Capture the cell that displays the provided text and extract its [X, Y] central coordinate. 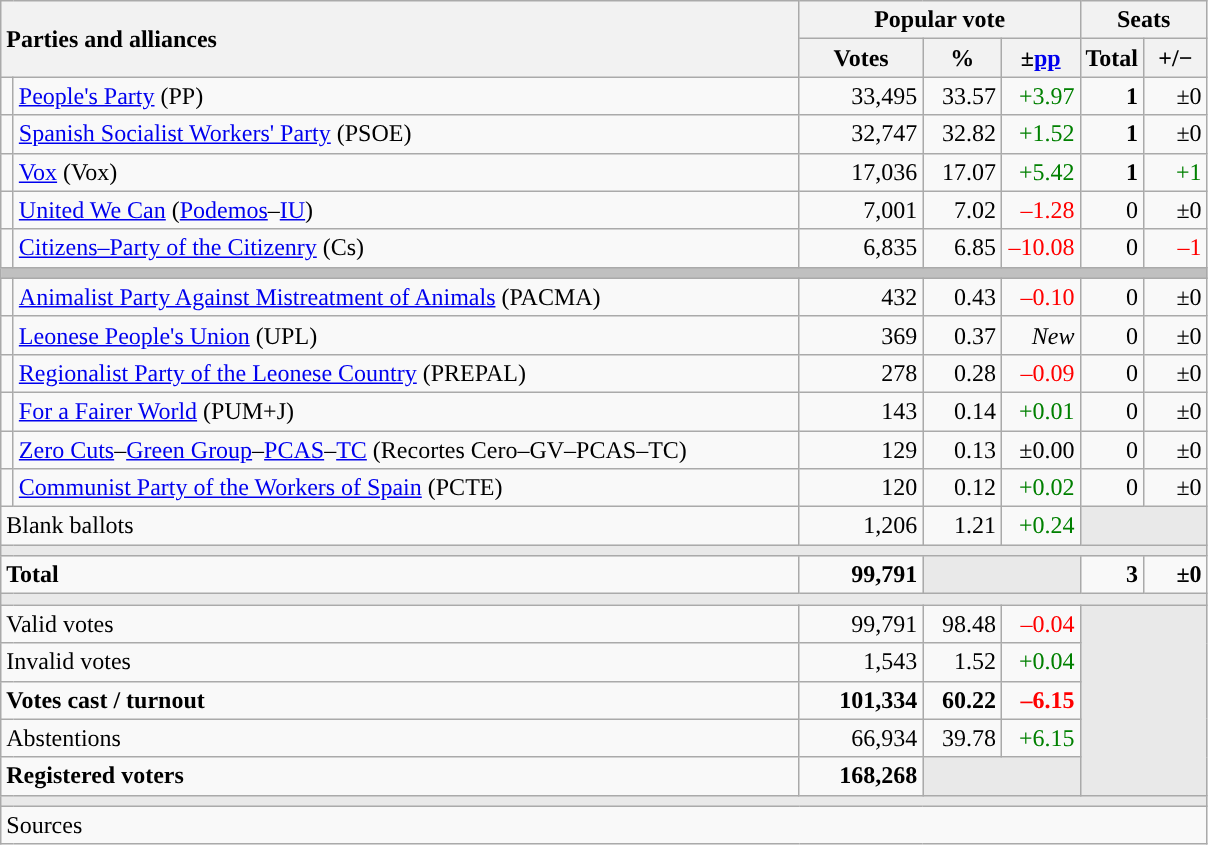
0.43 [962, 297]
432 [861, 297]
Leonese People's Union (UPL) [406, 335]
+1.52 [1040, 134]
143 [861, 411]
Blank ballots [400, 526]
7.02 [962, 210]
±pp [1040, 58]
–1.28 [1040, 210]
+6.15 [1040, 738]
% [962, 58]
101,334 [861, 700]
–0.10 [1040, 297]
–0.09 [1040, 373]
33.57 [962, 96]
Abstentions [400, 738]
0.13 [962, 449]
±0.00 [1040, 449]
1.21 [962, 526]
New [1040, 335]
17,036 [861, 172]
–0.04 [1040, 624]
+1 [1176, 172]
7,001 [861, 210]
Citizens–Party of the Citizenry (Cs) [406, 248]
32.82 [962, 134]
–6.15 [1040, 700]
32,747 [861, 134]
Zero Cuts–Green Group–PCAS–TC (Recortes Cero–GV–PCAS–TC) [406, 449]
Votes cast / turnout [400, 700]
United We Can (Podemos–IU) [406, 210]
6,835 [861, 248]
Sources [604, 825]
–1 [1176, 248]
60.22 [962, 700]
1.52 [962, 662]
Invalid votes [400, 662]
For a Fairer World (PUM+J) [406, 411]
6.85 [962, 248]
278 [861, 373]
Spanish Socialist Workers' Party (PSOE) [406, 134]
+5.42 [1040, 172]
+0.01 [1040, 411]
3 [1112, 575]
168,268 [861, 776]
+3.97 [1040, 96]
0.37 [962, 335]
Valid votes [400, 624]
66,934 [861, 738]
+0.24 [1040, 526]
Registered voters [400, 776]
Seats [1144, 20]
+0.04 [1040, 662]
+0.02 [1040, 488]
Communist Party of the Workers of Spain (PCTE) [406, 488]
39.78 [962, 738]
369 [861, 335]
0.14 [962, 411]
People's Party (PP) [406, 96]
Animalist Party Against Mistreatment of Animals (PACMA) [406, 297]
Parties and alliances [400, 39]
–10.08 [1040, 248]
129 [861, 449]
1,543 [861, 662]
Votes [861, 58]
+/− [1176, 58]
Vox (Vox) [406, 172]
Regionalist Party of the Leonese Country (PREPAL) [406, 373]
0.28 [962, 373]
1,206 [861, 526]
Popular vote [940, 20]
98.48 [962, 624]
120 [861, 488]
0.12 [962, 488]
33,495 [861, 96]
17.07 [962, 172]
